Detect which cell encompasses the target text, then output its (X, Y) center coordinate. 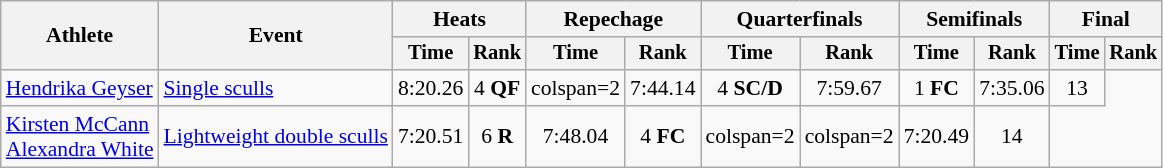
Kirsten McCannAlexandra White (80, 136)
8:20.26 (430, 88)
7:48.04 (576, 136)
Semifinals (974, 19)
13 (1078, 88)
1 FC (936, 88)
7:20.51 (430, 136)
Lightweight double sculls (276, 136)
Athlete (80, 36)
7:20.49 (936, 136)
Single sculls (276, 88)
4 FC (662, 136)
Repechage (614, 19)
4 QF (497, 88)
Event (276, 36)
7:44.14 (662, 88)
4 SC/D (750, 88)
7:35.06 (1012, 88)
Heats (460, 19)
14 (1012, 136)
7:59.67 (850, 88)
Quarterfinals (800, 19)
Final (1106, 19)
Hendrika Geyser (80, 88)
6 R (497, 136)
